Find where the given text appears and provide that cell's center as (x, y) coordinate. 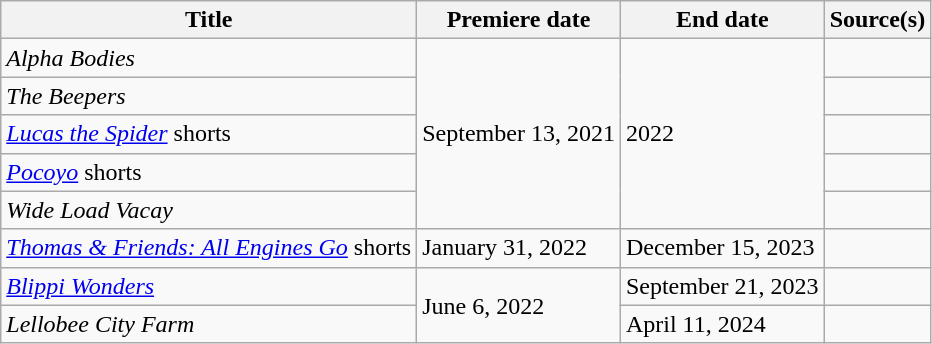
Thomas & Friends: All Engines Go shorts (209, 248)
Pocoyo shorts (209, 172)
September 13, 2021 (519, 134)
Title (209, 20)
Blippi Wonders (209, 286)
December 15, 2023 (722, 248)
January 31, 2022 (519, 248)
Premiere date (519, 20)
2022 (722, 134)
June 6, 2022 (519, 305)
Lucas the Spider shorts (209, 134)
End date (722, 20)
April 11, 2024 (722, 324)
The Beepers (209, 96)
September 21, 2023 (722, 286)
Lellobee City Farm (209, 324)
Source(s) (878, 20)
Alpha Bodies (209, 58)
Wide Load Vacay (209, 210)
